Determine the (X, Y) coordinate at the center of the cell enclosing the given text.  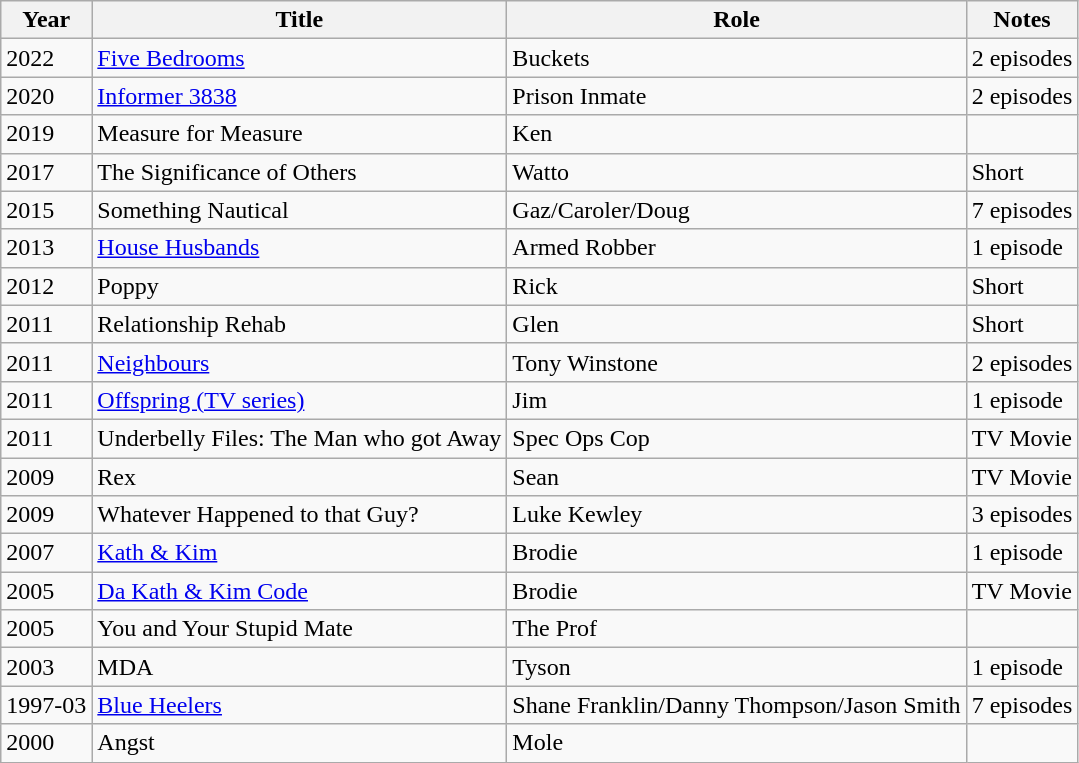
1997-03 (46, 705)
Spec Ops Cop (736, 438)
2007 (46, 553)
2020 (46, 96)
Whatever Happened to that Guy? (300, 515)
Jim (736, 400)
Glen (736, 324)
Role (736, 20)
Shane Franklin/Danny Thompson/Jason Smith (736, 705)
Blue Heelers (300, 705)
Five Bedrooms (300, 58)
The Prof (736, 629)
Measure for Measure (300, 134)
MDA (300, 667)
House Husbands (300, 248)
Informer 3838 (300, 96)
Year (46, 20)
2017 (46, 172)
Buckets (736, 58)
2003 (46, 667)
2013 (46, 248)
3 episodes (1022, 515)
Watto (736, 172)
Offspring (TV series) (300, 400)
Mole (736, 743)
Something Nautical (300, 210)
Title (300, 20)
2000 (46, 743)
Prison Inmate (736, 96)
The Significance of Others (300, 172)
Luke Kewley (736, 515)
2015 (46, 210)
Sean (736, 477)
Kath & Kim (300, 553)
Underbelly Files: The Man who got Away (300, 438)
Neighbours (300, 362)
Tony Winstone (736, 362)
Rick (736, 286)
2022 (46, 58)
Relationship Rehab (300, 324)
Gaz/Caroler/Doug (736, 210)
Armed Robber (736, 248)
Angst (300, 743)
Notes (1022, 20)
Tyson (736, 667)
Da Kath & Kim Code (300, 591)
Poppy (300, 286)
You and Your Stupid Mate (300, 629)
Ken (736, 134)
2012 (46, 286)
Rex (300, 477)
2019 (46, 134)
